Extract the (x, y) coordinate from the center of the cell holding the provided text.  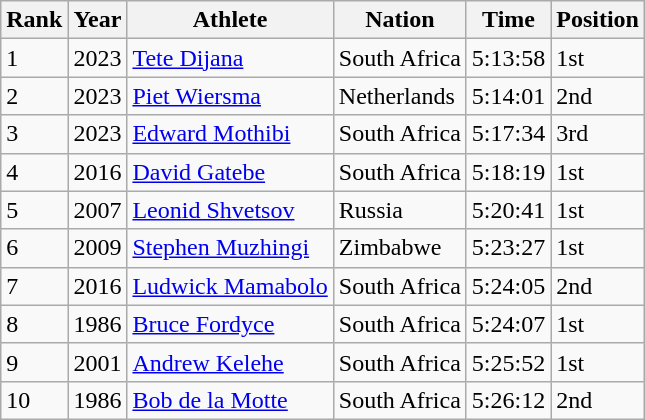
Tete Dijana (230, 58)
Nation (400, 20)
Position (598, 20)
Bruce Fordyce (230, 324)
2009 (98, 248)
5:20:41 (508, 210)
5:14:01 (508, 96)
1 (34, 58)
5:24:05 (508, 286)
2007 (98, 210)
Leonid Shvetsov (230, 210)
Edward Mothibi (230, 134)
10 (34, 400)
5:13:58 (508, 58)
Bob de la Motte (230, 400)
5:23:27 (508, 248)
Year (98, 20)
5 (34, 210)
5:18:19 (508, 172)
Andrew Kelehe (230, 362)
4 (34, 172)
5:17:34 (508, 134)
2 (34, 96)
9 (34, 362)
Zimbabwe (400, 248)
6 (34, 248)
3 (34, 134)
Athlete (230, 20)
Time (508, 20)
2001 (98, 362)
Russia (400, 210)
3rd (598, 134)
Piet Wiersma (230, 96)
5:25:52 (508, 362)
5:24:07 (508, 324)
David Gatebe (230, 172)
Netherlands (400, 96)
7 (34, 286)
Stephen Muzhingi (230, 248)
Ludwick Mamabolo (230, 286)
5:26:12 (508, 400)
8 (34, 324)
Rank (34, 20)
